Provide the [X, Y] coordinate of the cell's center where the given text is located.  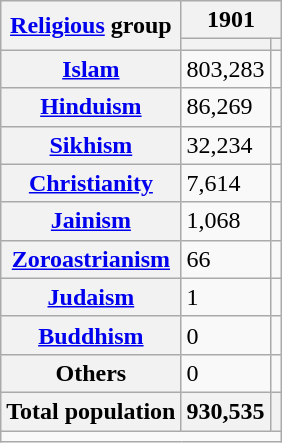
1,068 [226, 221]
Judaism [91, 297]
1 [226, 297]
32,234 [226, 145]
66 [226, 259]
86,269 [226, 107]
Jainism [91, 221]
930,535 [226, 411]
803,283 [226, 69]
7,614 [226, 183]
Buddhism [91, 335]
Total population [91, 411]
Others [91, 373]
Christianity [91, 183]
1901 [231, 20]
Sikhism [91, 145]
Religious group [91, 26]
Hinduism [91, 107]
Zoroastrianism [91, 259]
Islam [91, 69]
